From the cell containing the given text, extract its center point as (x, y) coordinate. 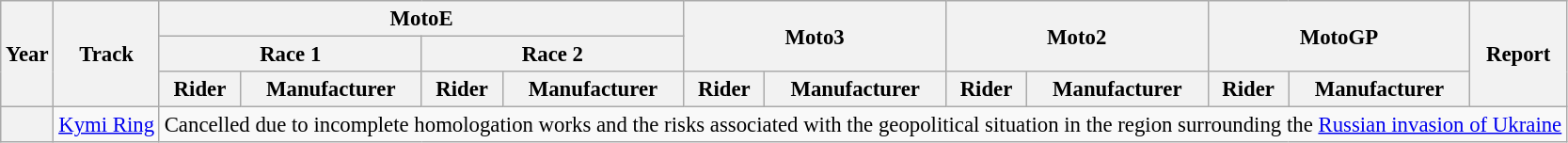
Moto3 (815, 36)
Race 2 (553, 55)
MotoE (421, 19)
Moto2 (1076, 36)
Kymi Ring (106, 125)
Race 1 (290, 55)
Year (27, 55)
Report (1518, 55)
MotoGP (1339, 36)
Track (106, 55)
